Find where the given text appears and provide that cell's center as (X, Y) coordinate. 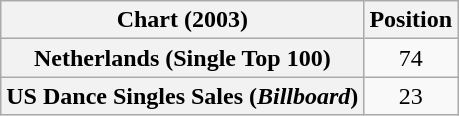
23 (411, 96)
Netherlands (Single Top 100) (182, 58)
Position (411, 20)
74 (411, 58)
US Dance Singles Sales (Billboard) (182, 96)
Chart (2003) (182, 20)
